Determine the (X, Y) coordinate at the center of the cell enclosing the given text.  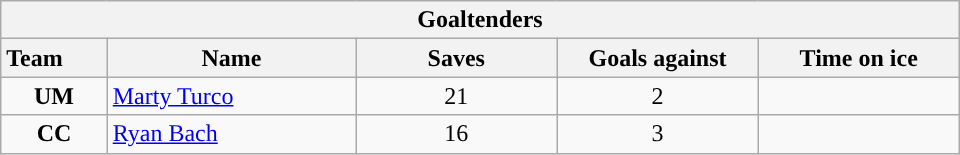
CC (54, 134)
Goaltenders (480, 20)
Time on ice (858, 58)
16 (456, 134)
Goals against (658, 58)
2 (658, 96)
3 (658, 134)
UM (54, 96)
Marty Turco (231, 96)
Name (231, 58)
Ryan Bach (231, 134)
Team (54, 58)
21 (456, 96)
Saves (456, 58)
